Scan for the cell matching the given text and deliver its [x, y] coordinate at center. 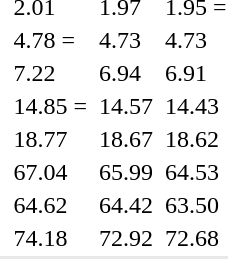
7.22 [50, 73]
6.94 [126, 73]
64.42 [126, 205]
65.99 [126, 172]
14.85 = [50, 106]
67.04 [50, 172]
18.77 [50, 139]
18.67 [126, 139]
4.73 [126, 40]
14.57 [126, 106]
74.18 [50, 238]
64.62 [50, 205]
4.78 = [50, 40]
72.92 [126, 238]
